Find where the given text appears and provide that cell's center as [x, y] coordinate. 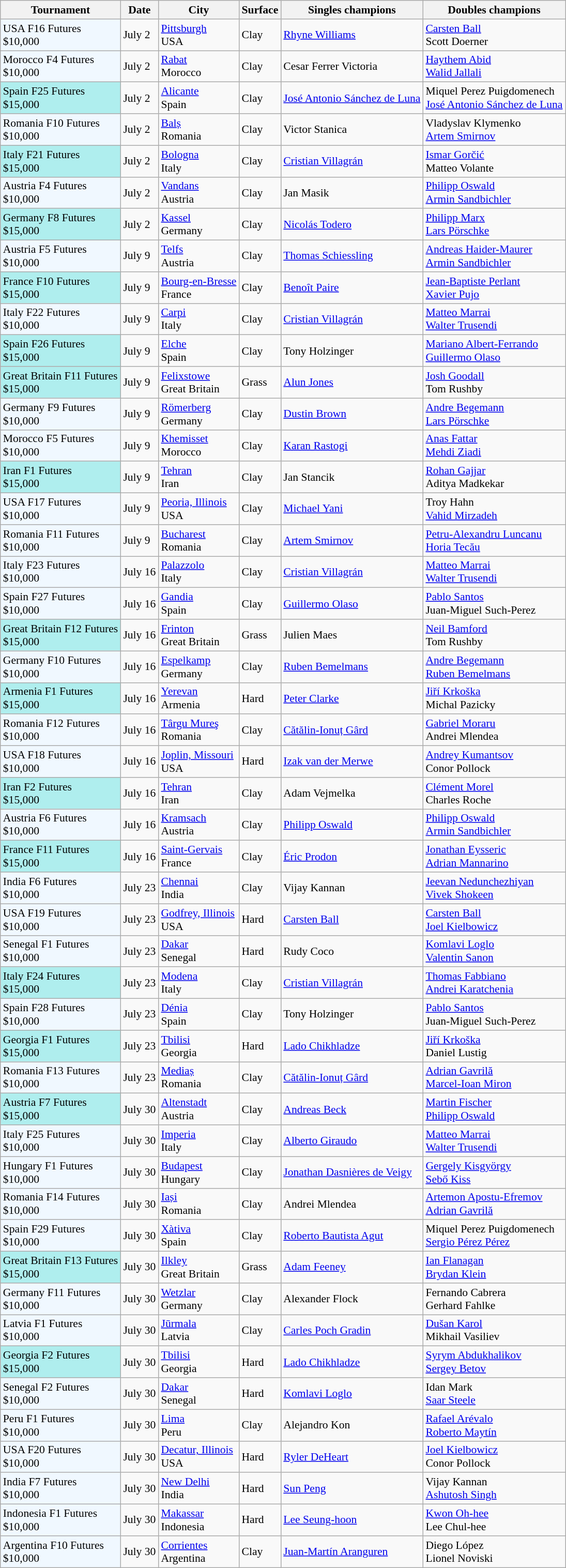
Austria F6 Futures$10,000 [61, 825]
Austria F5 Futures$10,000 [61, 256]
Juan-Martín Aranguren [351, 1552]
Nicolás Todero [351, 224]
Georgia F2 Futures$15,000 [61, 1362]
AlicanteSpain [198, 98]
Dustin Brown [351, 414]
Jonathan Eysseric Adrian Mannarino [494, 856]
Sun Peng [351, 1489]
Benoît Paire [351, 287]
BalșRomania [198, 129]
Joplin, MissouriUSA [198, 762]
Germany F10 Futures$10,000 [61, 667]
Karan Rastogi [351, 446]
CorrientesArgentina [198, 1552]
USA F18 Futures$10,000 [61, 762]
Troy Hahn Vahid Mirzadeh [494, 509]
Victor Stanica [351, 129]
Vijay Kannan Ashutosh Singh [494, 1489]
VandansAustria [198, 192]
XàtivaSpain [198, 1236]
Argentina F10 Futures$10,000 [61, 1552]
Indonesia F1 Futures$10,000 [61, 1520]
Diego López Lionel Noviski [494, 1552]
ImperiaItaly [198, 1140]
Kwon Oh-hee Lee Chul-hee [494, 1520]
Jonathan Dasnières de Veigy [351, 1173]
Spain F25 Futures$15,000 [61, 98]
Iran F1 Futures$15,000 [61, 478]
Andreas Haider-Maurer Armin Sandbichler [494, 256]
Peru F1 Futures$10,000 [61, 1425]
Neil Bamford Tom Rushby [494, 635]
Romania F10 Futures$10,000 [61, 129]
Italy F21 Futures$15,000 [61, 161]
PalazzoloItaly [198, 572]
USA F16 Futures$10,000 [61, 35]
AltenstadtAustria [198, 1109]
Bourg-en-BresseFrance [198, 287]
Târgu MureşRomania [198, 730]
Joel Kielbowicz Conor Pollock [494, 1457]
Rudy Coco [351, 951]
Petru-Alexandru Luncanu Horia Tecău [494, 541]
RömerbergGermany [198, 414]
FrintonGreat Britain [198, 635]
Artem Smirnov [351, 541]
Germany F11 Futures$10,000 [61, 1299]
Italy F24 Futures$15,000 [61, 983]
Tournament [61, 10]
Godfrey, IllinoisUSA [198, 919]
Romania F11 Futures$10,000 [61, 541]
Carles Poch Gradin [351, 1331]
Fernando Cabrera Gerhard Fahlke [494, 1299]
Jiří Krkoška Michal Pazicky [494, 698]
Senegal F2 Futures$10,000 [61, 1394]
Decatur, IllinoisUSA [198, 1457]
Jan Stancik [351, 478]
LimaPeru [198, 1425]
Carsten Ball [351, 919]
Romania F13 Futures$10,000 [61, 1077]
New DelhiIndia [198, 1489]
Adam Vejmelka [351, 793]
France F11 Futures$15,000 [61, 856]
City [198, 10]
KhemissetMorocco [198, 446]
Germany F9 Futures$10,000 [61, 414]
Italy F23 Futures$10,000 [61, 572]
Jeevan Nedunchezhiyan Vivek Shokeen [494, 888]
DéniaSpain [198, 1014]
RabatMorocco [198, 66]
Rhyne Williams [351, 35]
USA F19 Futures$10,000 [61, 919]
Jiří Krkoška Daniel Lustig [494, 1046]
Spain F27 Futures$10,000 [61, 604]
Hungary F1 Futures$10,000 [61, 1173]
KramsachAustria [198, 825]
Syrym Abdukhalikov Sergey Betov [494, 1362]
EspelkampGermany [198, 667]
Komlavi Loglo [351, 1394]
Romania F14 Futures$10,000 [61, 1204]
Italy F22 Futures$10,000 [61, 319]
Izak van der Merwe [351, 762]
Miquel Perez Puigdomenech Sergio Pérez Pérez [494, 1236]
Carsten Ball Joel Kielbowicz [494, 919]
USA F17 Futures$10,000 [61, 509]
France F10 Futures$15,000 [61, 287]
Artemon Apostu-Efremov Adrian Gavrilă [494, 1204]
Alberto Giraudo [351, 1140]
Jan Masik [351, 192]
Vijay Kannan [351, 888]
Andrey Kumantsov Conor Pollock [494, 762]
PittsburghUSA [198, 35]
Peoria, IllinoisUSA [198, 509]
Haythem Abid Walid Jallali [494, 66]
Great Britain F12 Futures$15,000 [61, 635]
MakassarIndonesia [198, 1520]
Martin Fischer Philipp Oswald [494, 1109]
Rafael Arévalo Roberto Maytín [494, 1425]
KasselGermany [198, 224]
Doubles champions [494, 10]
Adrian Gavrilă Marcel-Ioan Miron [494, 1077]
ModenaItaly [198, 983]
Iran F2 Futures$15,000 [61, 793]
Rohan Gajjar Aditya Madkekar [494, 478]
India F6 Futures$10,000 [61, 888]
Cesar Ferrer Victoria [351, 66]
Spain F29 Futures$10,000 [61, 1236]
Great Britain F11 Futures$15,000 [61, 383]
BucharestRomania [198, 541]
Italy F25 Futures$10,000 [61, 1140]
Austria F7 Futures$15,000 [61, 1109]
Saint-GervaisFrance [198, 856]
Guillermo Olaso [351, 604]
Morocco F4 Futures$10,000 [61, 66]
Ryler DeHeart [351, 1457]
FelixstoweGreat Britain [198, 383]
India F7 Futures$10,000 [61, 1489]
Éric Prodon [351, 856]
BudapestHungary [198, 1173]
Andre Begemann Lars Pörschke [494, 414]
MediașRomania [198, 1077]
IașiRomania [198, 1204]
Singles champions [351, 10]
José Antonio Sánchez de Luna [351, 98]
Thomas Fabbiano Andrei Karatchenia [494, 983]
Alun Jones [351, 383]
ChennaiIndia [198, 888]
Alexander Flock [351, 1299]
GandiaSpain [198, 604]
Clément Morel Charles Roche [494, 793]
Vladyslav Klymenko Artem Smirnov [494, 129]
Austria F4 Futures$10,000 [61, 192]
Komlavi Loglo Valentin Sanon [494, 951]
Anas Fattar Mehdi Ziadi [494, 446]
Philipp Oswald [351, 825]
Ruben Bemelmans [351, 667]
JūrmalaLatvia [198, 1331]
Andrei Mlendea [351, 1204]
WetzlarGermany [198, 1299]
Dušan Karol Mikhail Vasiliev [494, 1331]
Romania F12 Futures$10,000 [61, 730]
Date [140, 10]
Mariano Albert-Ferrando Guillermo Olaso [494, 351]
Spain F28 Futures$10,000 [61, 1014]
Senegal F1 Futures$10,000 [61, 951]
ElcheSpain [198, 351]
Adam Feeney [351, 1268]
Germany F8 Futures$15,000 [61, 224]
TelfsAustria [198, 256]
Andre Begemann Ruben Bemelmans [494, 667]
CarpiItaly [198, 319]
Georgia F1 Futures$15,000 [61, 1046]
YerevanArmenia [198, 698]
Peter Clarke [351, 698]
Spain F26 Futures$15,000 [61, 351]
Carsten Ball Scott Doerner [494, 35]
Philipp Marx Lars Pörschke [494, 224]
Thomas Schiessling [351, 256]
Latvia F1 Futures$10,000 [61, 1331]
Lee Seung-hoon [351, 1520]
Ismar Gorčić Matteo Volante [494, 161]
Armenia F1 Futures$15,000 [61, 698]
Roberto Bautista Agut [351, 1236]
Miquel Perez Puigdomenech José Antonio Sánchez de Luna [494, 98]
Julien Maes [351, 635]
BolognaItaly [198, 161]
Morocco F5 Futures$10,000 [61, 446]
Michael Yani [351, 509]
Jean-Baptiste Perlant Xavier Pujo [494, 287]
Gabriel Moraru Andrei Mlendea [494, 730]
IlkleyGreat Britain [198, 1268]
Alejandro Kon [351, 1425]
USA F20 Futures$10,000 [61, 1457]
Josh Goodall Tom Rushby [494, 383]
Surface [259, 10]
Ian Flanagan Brydan Klein [494, 1268]
Great Britain F13 Futures$15,000 [61, 1268]
Idan Mark Saar Steele [494, 1394]
Andreas Beck [351, 1109]
Gergely Kisgyörgy Sebő Kiss [494, 1173]
